Capture the cell that displays the provided text and extract its (X, Y) central coordinate. 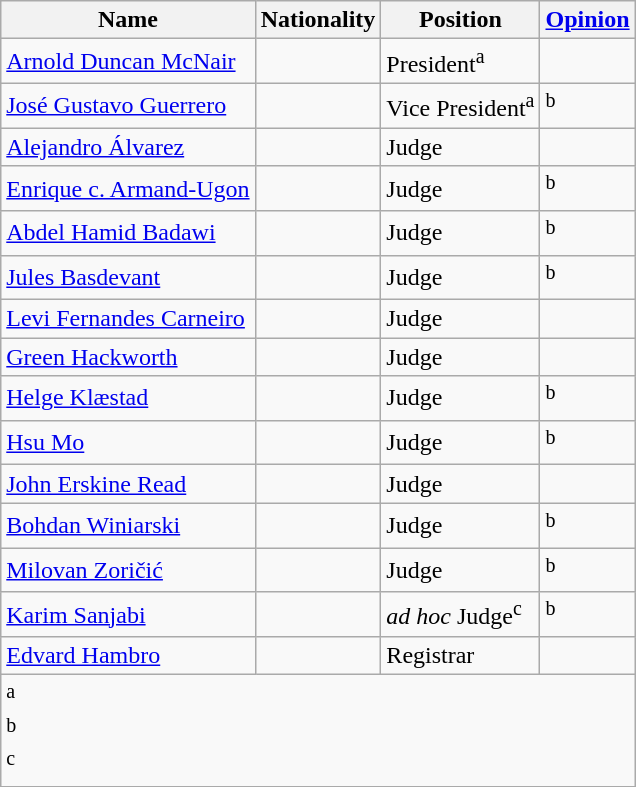
ad hoc Judgec (460, 614)
Nationality (318, 20)
Vice Presidenta (460, 106)
Alejandro Álvarez (128, 147)
Registrar (460, 656)
a b c (318, 731)
Abdel Hamid Badawi (128, 234)
Arnold Duncan McNair (128, 62)
Milovan Zoričić (128, 570)
Position (460, 20)
Jules Basdevant (128, 278)
Opinion (588, 20)
Karim Sanjabi (128, 614)
Bohdan Winiarski (128, 526)
Enrique c. Armand-Ugon (128, 188)
José Gustavo Guerrero (128, 106)
Name (128, 20)
Green Hackworth (128, 357)
Presidenta (460, 62)
Hsu Mo (128, 442)
John Erskine Read (128, 484)
Edvard Hambro (128, 656)
Helge Klæstad (128, 398)
Levi Fernandes Carneiro (128, 319)
